Output the [X, Y] coordinate of the center of the cell containing the given text.  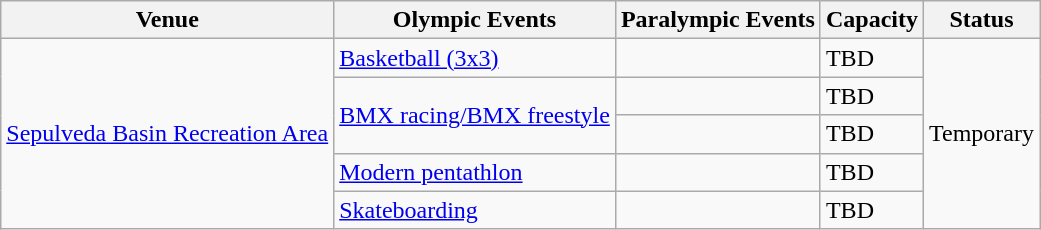
Sepulveda Basin Recreation Area [168, 134]
BMX racing/BMX freestyle [475, 115]
Venue [168, 20]
Modern pentathlon [475, 172]
Temporary [981, 134]
Skateboarding [475, 210]
Status [981, 20]
Basketball (3x3) [475, 58]
Capacity [872, 20]
Paralympic Events [718, 20]
Olympic Events [475, 20]
